From the cell containing the given text, extract its center point as [X, Y] coordinate. 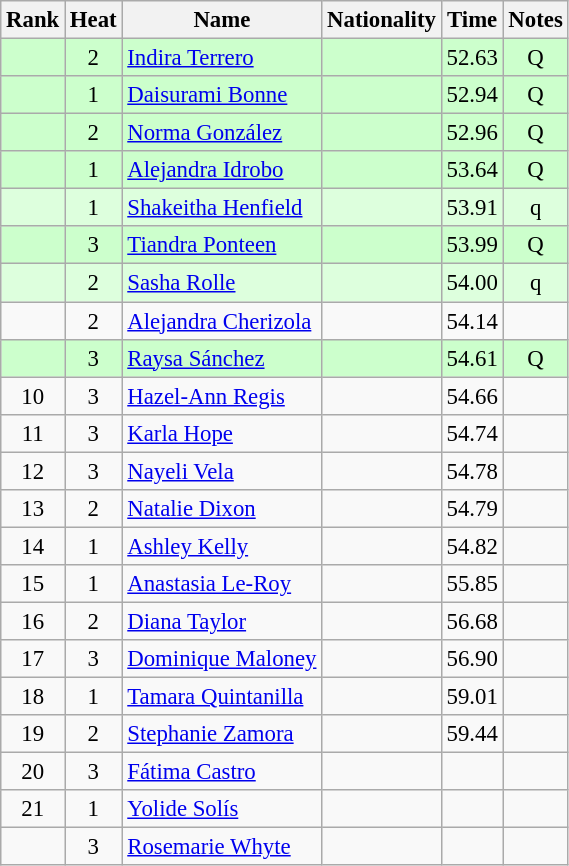
14 [33, 546]
Nationality [382, 20]
54.14 [472, 321]
53.99 [472, 245]
Raysa Sánchez [222, 358]
13 [33, 509]
Anastasia Le-Roy [222, 584]
54.78 [472, 471]
Fátima Castro [222, 772]
Yolide Solís [222, 809]
59.01 [472, 697]
Hazel-Ann Regis [222, 396]
54.00 [472, 283]
59.44 [472, 734]
52.94 [472, 95]
53.64 [472, 170]
Alejandra Cherizola [222, 321]
Indira Terrero [222, 58]
52.96 [472, 133]
Tiandra Ponteen [222, 245]
Rosemarie Whyte [222, 847]
19 [33, 734]
Tamara Quintanilla [222, 697]
Shakeitha Henfield [222, 208]
Notes [536, 20]
56.90 [472, 659]
54.79 [472, 509]
Ashley Kelly [222, 546]
Norma González [222, 133]
20 [33, 772]
52.63 [472, 58]
Heat [94, 20]
Karla Hope [222, 433]
15 [33, 584]
16 [33, 621]
Daisurami Bonne [222, 95]
Name [222, 20]
Stephanie Zamora [222, 734]
21 [33, 809]
Time [472, 20]
Alejandra Idrobo [222, 170]
Nayeli Vela [222, 471]
17 [33, 659]
10 [33, 396]
54.61 [472, 358]
Dominique Maloney [222, 659]
54.82 [472, 546]
54.74 [472, 433]
18 [33, 697]
Natalie Dixon [222, 509]
56.68 [472, 621]
54.66 [472, 396]
Diana Taylor [222, 621]
55.85 [472, 584]
Sasha Rolle [222, 283]
11 [33, 433]
12 [33, 471]
53.91 [472, 208]
Rank [33, 20]
